For the text-containing cell, return its midpoint in (x, y) coordinate format. 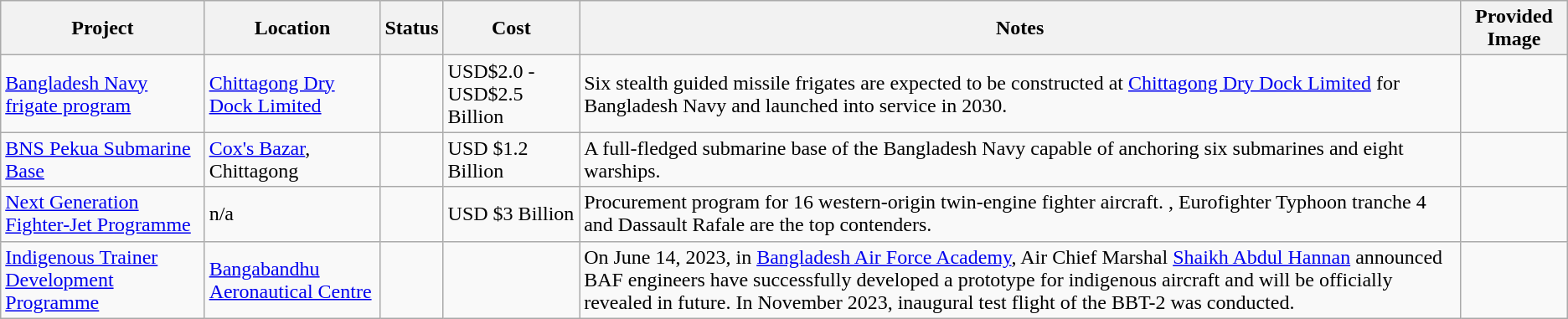
Cost (511, 28)
USD$2.0 - USD$2.5 Billion (511, 94)
Notes (1020, 28)
Status (412, 28)
A full-fledged submarine base of the Bangladesh Navy capable of anchoring six submarines and eight warships. (1020, 159)
Bangladesh Navy frigate program (102, 94)
USD $1.2 Billion (511, 159)
Bangabandhu Aeronautical Centre (292, 280)
BNS Pekua Submarine Base (102, 159)
Indigenous Trainer Development Programme (102, 280)
Project (102, 28)
USD $3 Billion (511, 214)
n/a (292, 214)
Next Generation Fighter-Jet Programme (102, 214)
Provided Image (1514, 28)
Procurement program for 16 western-origin twin-engine fighter aircraft. , Eurofighter Typhoon tranche 4 and Dassault Rafale are the top contenders. (1020, 214)
Location (292, 28)
Chittagong Dry Dock Limited (292, 94)
Cox's Bazar, Chittagong (292, 159)
